Search for the cell housing the specified text and yield its (X, Y) center coordinate. 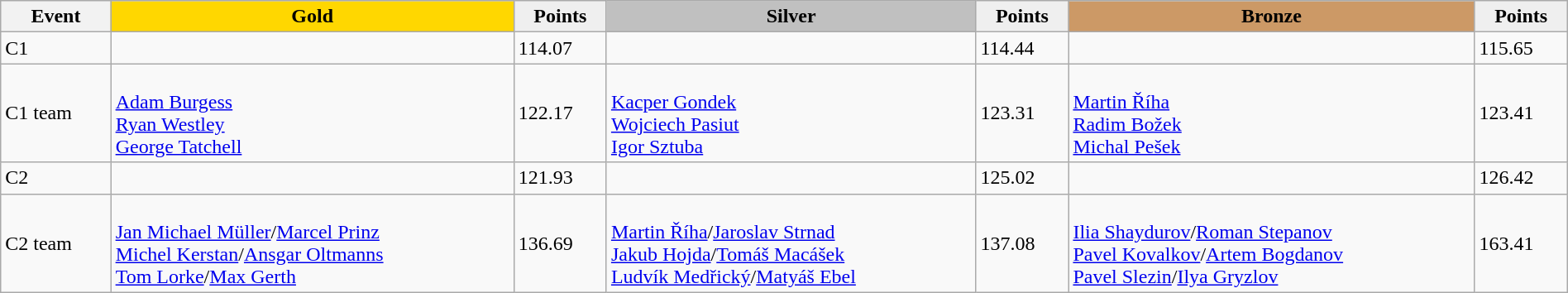
Jan Michael Müller/Marcel PrinzMichel Kerstan/Ansgar OltmannsTom Lorke/Max Gerth (313, 243)
Martin ŘíhaRadim BožekMichal Pešek (1272, 113)
Bronze (1272, 17)
125.02 (1022, 178)
114.07 (560, 48)
126.42 (1521, 178)
163.41 (1521, 243)
136.69 (560, 243)
121.93 (560, 178)
Martin Říha/Jaroslav StrnadJakub Hojda/Tomáš MacášekLudvík Medřický/Matyáš Ebel (791, 243)
122.17 (560, 113)
123.41 (1521, 113)
Silver (791, 17)
C1 team (56, 113)
Kacper GondekWojciech PasiutIgor Sztuba (791, 113)
Ilia Shaydurov/Roman StepanovPavel Kovalkov/Artem BogdanovPavel Slezin/Ilya Gryzlov (1272, 243)
137.08 (1022, 243)
123.31 (1022, 113)
C1 (56, 48)
114.44 (1022, 48)
C2 team (56, 243)
Adam BurgessRyan WestleyGeorge Tatchell (313, 113)
C2 (56, 178)
Event (56, 17)
115.65 (1521, 48)
Gold (313, 17)
